Detect which cell encompasses the target text, then output its [X, Y] center coordinate. 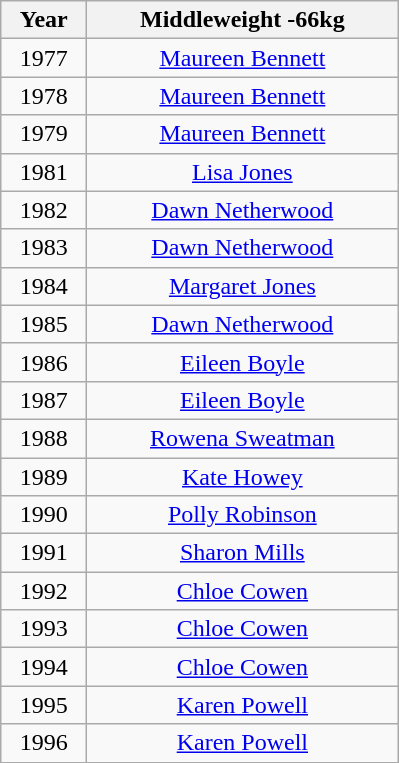
1990 [44, 515]
Margaret Jones [242, 286]
1987 [44, 400]
1992 [44, 591]
1983 [44, 248]
Lisa Jones [242, 172]
1994 [44, 667]
Polly Robinson [242, 515]
Middleweight -66kg [242, 20]
Kate Howey [242, 477]
Year [44, 20]
1984 [44, 286]
1988 [44, 438]
1978 [44, 96]
1982 [44, 210]
1996 [44, 743]
Sharon Mills [242, 553]
1979 [44, 134]
Rowena Sweatman [242, 438]
1981 [44, 172]
1985 [44, 324]
1977 [44, 58]
1986 [44, 362]
1993 [44, 629]
1995 [44, 705]
1989 [44, 477]
1991 [44, 553]
